Locate the cell with the specified text and output its [X, Y] center coordinate. 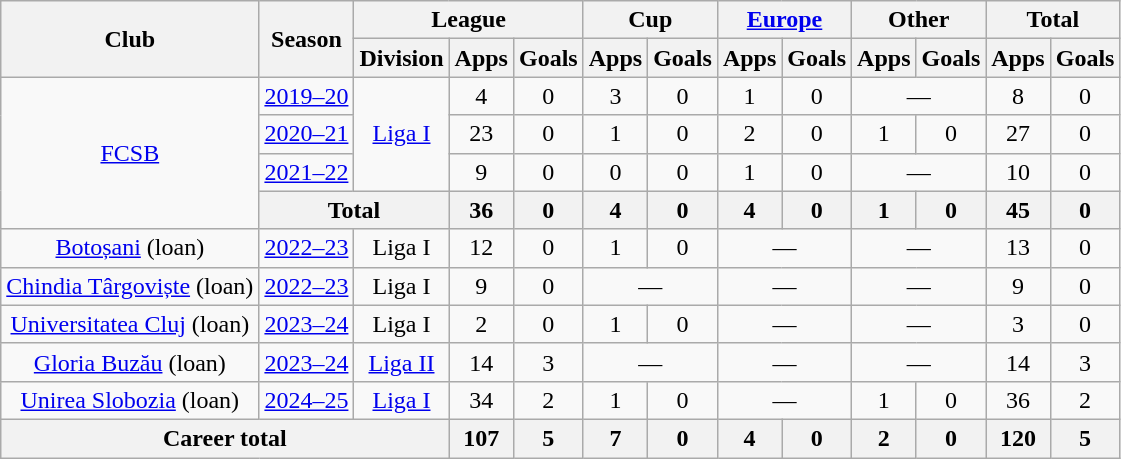
7 [615, 438]
27 [1018, 134]
Division [402, 58]
10 [1018, 172]
Universitatea Cluj (loan) [130, 324]
2019–20 [306, 96]
Season [306, 39]
34 [481, 400]
23 [481, 134]
120 [1018, 438]
2021–22 [306, 172]
League [468, 20]
Chindia Târgoviște (loan) [130, 286]
Club [130, 39]
107 [481, 438]
FCSB [130, 153]
2024–25 [306, 400]
Unirea Slobozia (loan) [130, 400]
Europe [784, 20]
Other [919, 20]
Botoșani (loan) [130, 248]
Liga II [402, 362]
13 [1018, 248]
12 [481, 248]
2020–21 [306, 134]
Gloria Buzău (loan) [130, 362]
45 [1018, 210]
Cup [650, 20]
8 [1018, 96]
Career total [225, 438]
